From the cell containing the given text, extract its center point as [X, Y] coordinate. 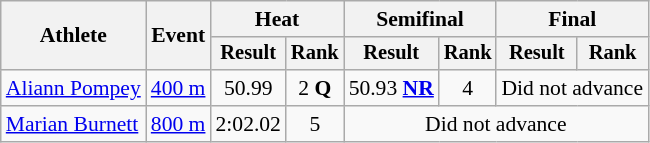
Event [178, 36]
Heat [276, 19]
50.99 [248, 88]
Athlete [74, 36]
2 Q [315, 88]
50.93 NR [392, 88]
800 m [178, 124]
Marian Burnett [74, 124]
2:02.02 [248, 124]
Final [572, 19]
4 [468, 88]
400 m [178, 88]
5 [315, 124]
Aliann Pompey [74, 88]
Semifinal [420, 19]
